Pinpoint the cell where the given text exists, returning its (x, y) midpoint coordinate. 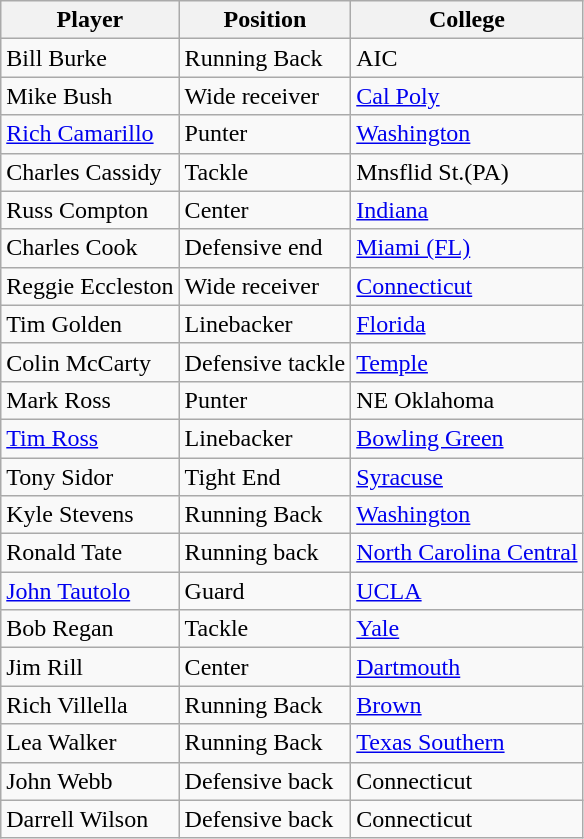
Charles Cook (90, 248)
Guard (265, 591)
Brown (467, 705)
Running back (265, 553)
Rich Camarillo (90, 134)
Mnsflid St.(PA) (467, 172)
Bowling Green (467, 438)
Rich Villella (90, 705)
AIC (467, 58)
North Carolina Central (467, 553)
Syracuse (467, 477)
College (467, 20)
Jim Rill (90, 667)
Tim Golden (90, 324)
Texas Southern (467, 743)
Player (90, 20)
John Webb (90, 781)
Tight End (265, 477)
Indiana (467, 210)
Tim Ross (90, 438)
Defensive end (265, 248)
Mark Ross (90, 400)
Charles Cassidy (90, 172)
Miami (FL) (467, 248)
Kyle Stevens (90, 515)
Russ Compton (90, 210)
Yale (467, 629)
Bob Regan (90, 629)
Position (265, 20)
Temple (467, 362)
Lea Walker (90, 743)
Florida (467, 324)
Tony Sidor (90, 477)
John Tautolo (90, 591)
NE Oklahoma (467, 400)
Dartmouth (467, 667)
Colin McCarty (90, 362)
Cal Poly (467, 96)
Defensive tackle (265, 362)
Darrell Wilson (90, 819)
Mike Bush (90, 96)
Ronald Tate (90, 553)
UCLA (467, 591)
Bill Burke (90, 58)
Reggie Eccleston (90, 286)
